Find where the given text appears and provide that cell's center as (X, Y) coordinate. 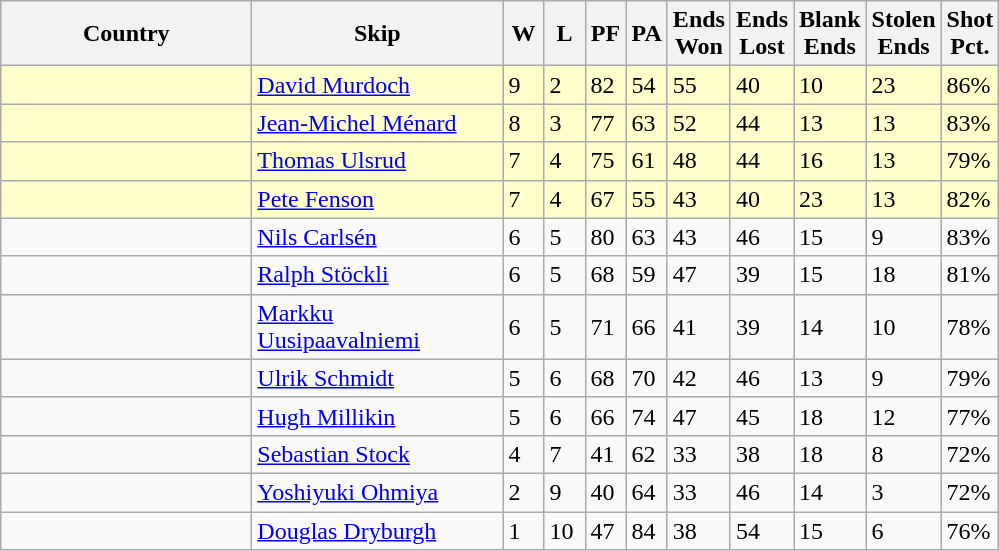
82 (606, 85)
Blank Ends (830, 34)
Skip (378, 34)
48 (698, 161)
Yoshiyuki Ohmiya (378, 492)
Pete Fenson (378, 199)
W (524, 34)
81% (970, 275)
75 (606, 161)
86% (970, 85)
80 (606, 237)
67 (606, 199)
Markku Uusipaavalniemi (378, 326)
45 (762, 416)
Ulrik Schmidt (378, 378)
61 (646, 161)
Jean-Michel Ménard (378, 123)
Thomas Ulsrud (378, 161)
77% (970, 416)
42 (698, 378)
1 (524, 531)
70 (646, 378)
76% (970, 531)
82% (970, 199)
Shot Pct. (970, 34)
Ends Lost (762, 34)
Country (126, 34)
Nils Carlsén (378, 237)
Douglas Dryburgh (378, 531)
12 (904, 416)
52 (698, 123)
78% (970, 326)
PF (606, 34)
Hugh Millikin (378, 416)
Sebastian Stock (378, 454)
Ends Won (698, 34)
PA (646, 34)
62 (646, 454)
74 (646, 416)
59 (646, 275)
71 (606, 326)
Ralph Stöckli (378, 275)
77 (606, 123)
L (564, 34)
Stolen Ends (904, 34)
David Murdoch (378, 85)
16 (830, 161)
84 (646, 531)
64 (646, 492)
